Locate the cell with the specified text and output its (X, Y) center coordinate. 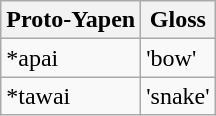
Proto-Yapen (71, 20)
Gloss (178, 20)
'bow' (178, 58)
*apai (71, 58)
'snake' (178, 96)
*tawai (71, 96)
